Scan for the cell matching the given text and deliver its (x, y) coordinate at center. 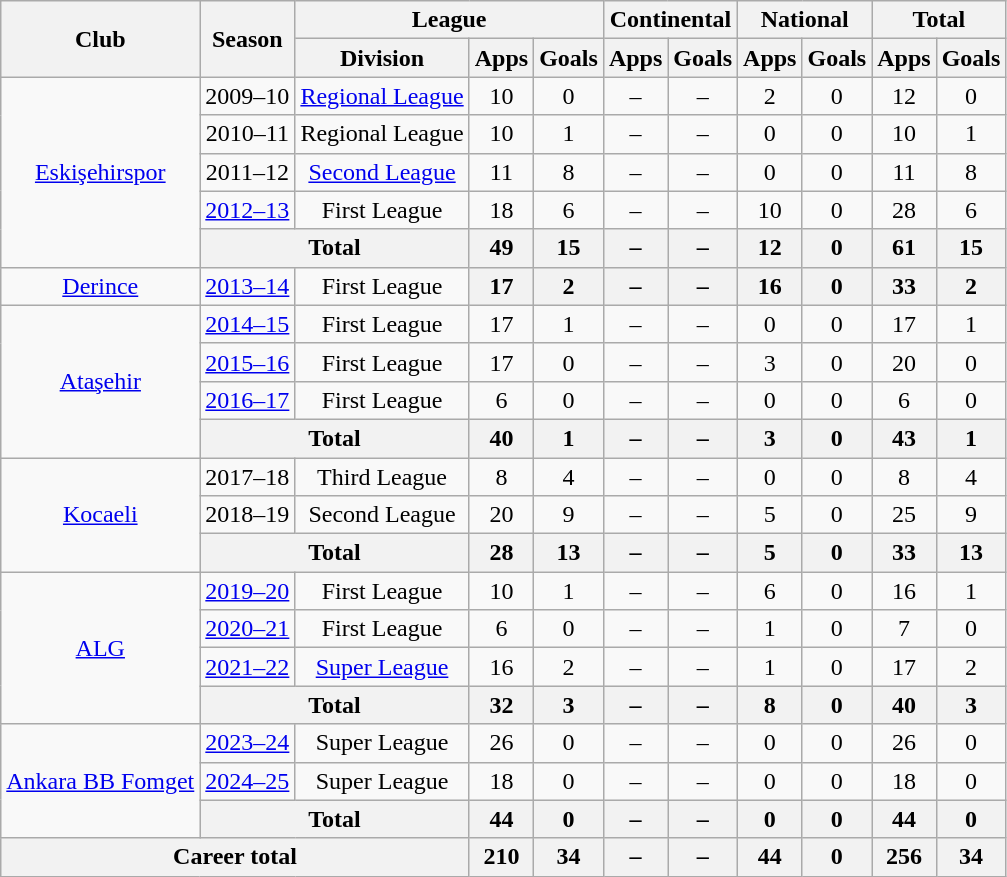
Derince (100, 286)
Ataşehir (100, 381)
2017–18 (248, 477)
2023–24 (248, 743)
2024–25 (248, 781)
ALG (100, 648)
49 (501, 248)
25 (904, 515)
2009–10 (248, 96)
Third League (382, 477)
2021–22 (248, 667)
Division (382, 58)
League (450, 20)
Ankara BB Fomget (100, 781)
Continental (670, 20)
2012–13 (248, 210)
Career total (235, 857)
2014–15 (248, 324)
210 (501, 857)
Kocaeli (100, 515)
7 (904, 629)
2010–11 (248, 134)
2018–19 (248, 515)
2013–14 (248, 286)
61 (904, 248)
2015–16 (248, 362)
32 (501, 705)
Eskişehirspor (100, 172)
2020–21 (248, 629)
Club (100, 39)
43 (904, 438)
2019–20 (248, 591)
National (805, 20)
2011–12 (248, 172)
256 (904, 857)
2016–17 (248, 400)
Season (248, 39)
